Determine the (x, y) coordinate at the center of the cell enclosing the given text.  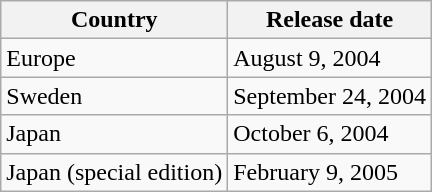
October 6, 2004 (330, 134)
Japan (114, 134)
Release date (330, 20)
February 9, 2005 (330, 172)
September 24, 2004 (330, 96)
Japan (special edition) (114, 172)
Europe (114, 58)
August 9, 2004 (330, 58)
Sweden (114, 96)
Country (114, 20)
